Determine the [x, y] coordinate at the center of the cell enclosing the given text.  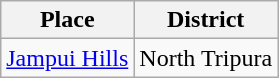
District [206, 20]
Place [68, 20]
North Tripura [206, 58]
Jampui Hills [68, 58]
